Find where the given text appears and provide that cell's center as (X, Y) coordinate. 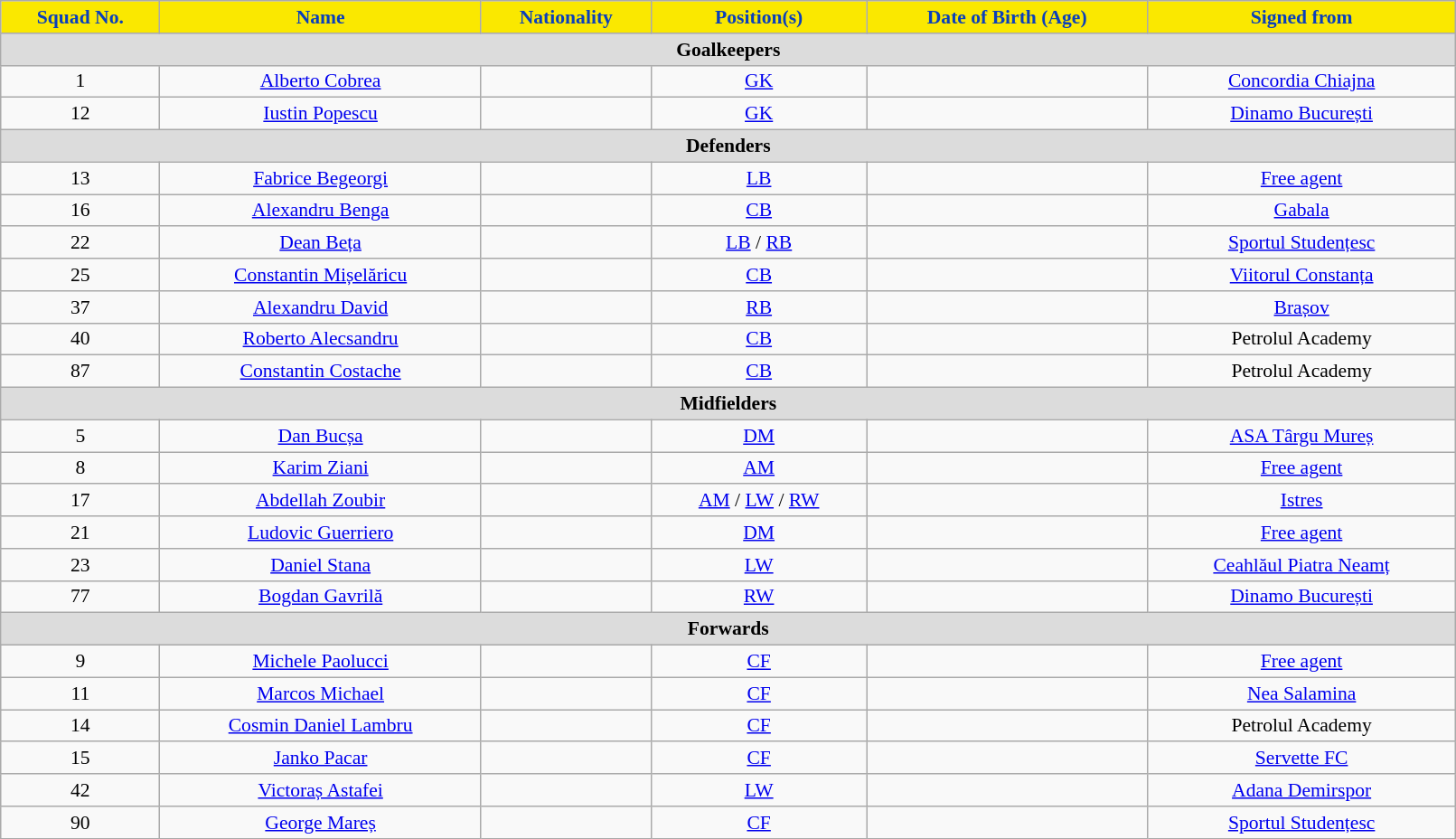
8 (80, 468)
9 (80, 662)
Adana Demirspor (1301, 790)
37 (80, 307)
40 (80, 339)
George Mareș (320, 823)
Nationality (566, 17)
Roberto Alecsandru (320, 339)
Ludovic Guerriero (320, 533)
16 (80, 211)
11 (80, 693)
87 (80, 372)
Brașov (1301, 307)
Bogdan Gavrilă (320, 597)
Midfielders (728, 404)
Goalkeepers (728, 50)
Nea Salamina (1301, 693)
5 (80, 436)
Alberto Cobrea (320, 81)
Daniel Stana (320, 565)
Squad No. (80, 17)
Dan Bucșa (320, 436)
Date of Birth (Age) (1007, 17)
Concordia Chiajna (1301, 81)
Abdellah Zoubir (320, 501)
RW (759, 597)
AM (759, 468)
15 (80, 759)
LB (759, 178)
14 (80, 726)
Alexandru Benga (320, 211)
25 (80, 275)
Constantin Mișelăricu (320, 275)
23 (80, 565)
Karim Ziani (320, 468)
Forwards (728, 629)
Fabrice Begeorgi (320, 178)
90 (80, 823)
21 (80, 533)
Signed from (1301, 17)
1 (80, 81)
Servette FC (1301, 759)
RB (759, 307)
Michele Paolucci (320, 662)
17 (80, 501)
42 (80, 790)
Dean Beța (320, 243)
22 (80, 243)
Victoraș Astafei (320, 790)
LB / RB (759, 243)
Iustin Popescu (320, 114)
Marcos Michael (320, 693)
Name (320, 17)
ASA Târgu Mureș (1301, 436)
Defenders (728, 146)
AM / LW / RW (759, 501)
12 (80, 114)
Alexandru David (320, 307)
Viitorul Constanța (1301, 275)
Ceahlăul Piatra Neamț (1301, 565)
13 (80, 178)
Gabala (1301, 211)
Constantin Costache (320, 372)
Cosmin Daniel Lambru (320, 726)
Janko Pacar (320, 759)
Istres (1301, 501)
77 (80, 597)
Position(s) (759, 17)
